Return [X, Y] of the center of cell containing provided text 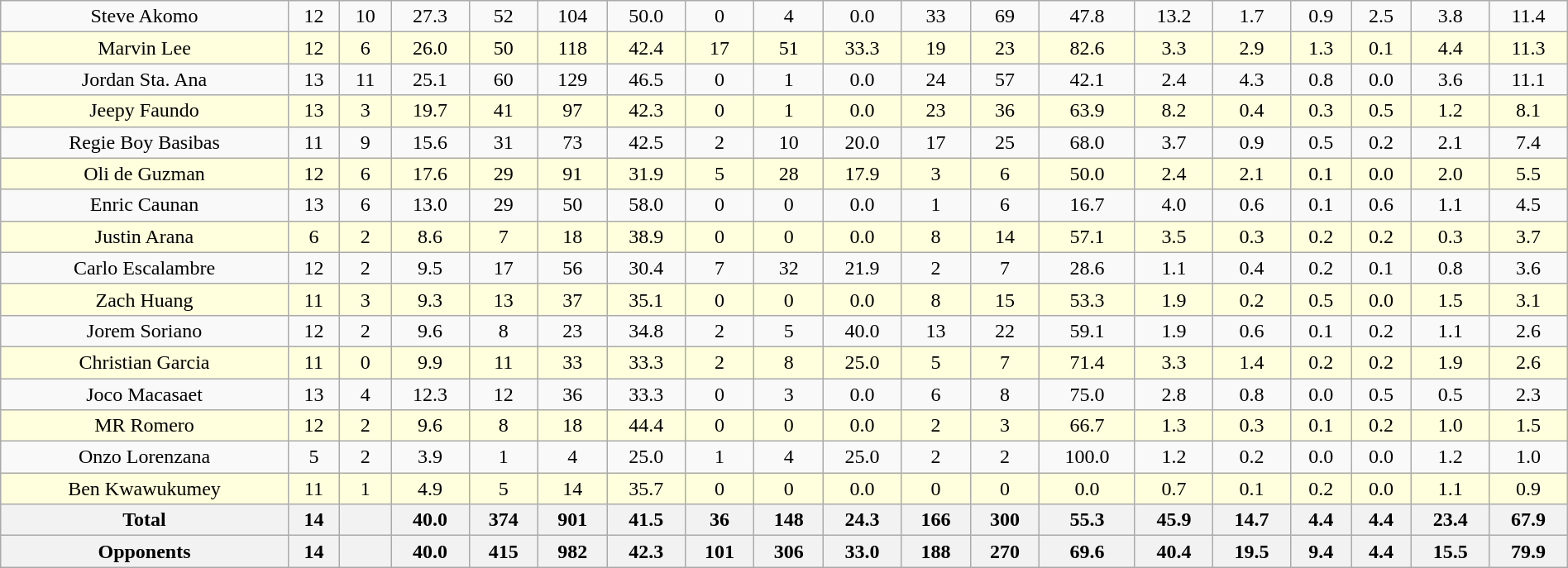
13.0 [430, 205]
306 [789, 551]
57.1 [1088, 236]
38.9 [646, 236]
75.0 [1088, 394]
58.0 [646, 205]
44.4 [646, 426]
71.4 [1088, 362]
MR Romero [145, 426]
19.7 [430, 111]
Carlo Escalambre [145, 268]
25 [1005, 142]
Joco Macasaet [145, 394]
69 [1005, 17]
28 [789, 174]
35.7 [646, 489]
3.5 [1174, 236]
11.4 [1528, 17]
68.0 [1088, 142]
8.1 [1528, 111]
42.4 [646, 48]
118 [573, 48]
1.7 [1252, 17]
57 [1005, 79]
20.0 [862, 142]
24 [936, 79]
25.1 [430, 79]
0.7 [1174, 489]
Jorem Soriano [145, 331]
Oli de Guzman [145, 174]
Zach Huang [145, 299]
17.9 [862, 174]
14.7 [1252, 520]
3.9 [430, 457]
66.7 [1088, 426]
46.5 [646, 79]
2.9 [1252, 48]
300 [1005, 520]
Onzo Lorenzana [145, 457]
Enric Caunan [145, 205]
101 [719, 551]
9 [366, 142]
17.6 [430, 174]
9.9 [430, 362]
11.1 [1528, 79]
52 [504, 17]
60 [504, 79]
42.1 [1088, 79]
2.5 [1381, 17]
8.2 [1174, 111]
9.3 [430, 299]
53.3 [1088, 299]
42.5 [646, 142]
31.9 [646, 174]
4.3 [1252, 79]
5.5 [1528, 174]
15.5 [1451, 551]
21.9 [862, 268]
12.3 [430, 394]
Ben Kwawukumey [145, 489]
26.0 [430, 48]
166 [936, 520]
2.8 [1174, 394]
47.8 [1088, 17]
8.6 [430, 236]
148 [789, 520]
31 [504, 142]
33.0 [862, 551]
Marvin Lee [145, 48]
Steve Akomo [145, 17]
19.5 [1252, 551]
67.9 [1528, 520]
27.3 [430, 17]
15 [1005, 299]
56 [573, 268]
Christian Garcia [145, 362]
40.4 [1174, 551]
79.9 [1528, 551]
51 [789, 48]
2.3 [1528, 394]
63.9 [1088, 111]
100.0 [1088, 457]
374 [504, 520]
22 [1005, 331]
15.6 [430, 142]
41.5 [646, 520]
19 [936, 48]
11.3 [1528, 48]
270 [1005, 551]
41 [504, 111]
3.1 [1528, 299]
34.8 [646, 331]
Total [145, 520]
188 [936, 551]
901 [573, 520]
9.5 [430, 268]
28.6 [1088, 268]
23.4 [1451, 520]
91 [573, 174]
45.9 [1174, 520]
32 [789, 268]
Regie Boy Basibas [145, 142]
30.4 [646, 268]
Justin Arana [145, 236]
97 [573, 111]
4.9 [430, 489]
35.1 [646, 299]
55.3 [1088, 520]
129 [573, 79]
24.3 [862, 520]
3.8 [1451, 17]
69.6 [1088, 551]
13.2 [1174, 17]
7.4 [1528, 142]
4.5 [1528, 205]
Jeepy Faundo [145, 111]
2.0 [1451, 174]
982 [573, 551]
73 [573, 142]
1.4 [1252, 362]
104 [573, 17]
59.1 [1088, 331]
415 [504, 551]
Jordan Sta. Ana [145, 79]
82.6 [1088, 48]
9.4 [1322, 551]
16.7 [1088, 205]
Opponents [145, 551]
4.0 [1174, 205]
37 [573, 299]
